Provide the (X, Y) coordinate of the cell's center where the given text is located.  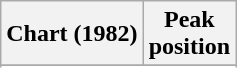
Chart (1982) (72, 34)
Peakposition (189, 34)
